Detect which cell encompasses the target text, then output its [x, y] center coordinate. 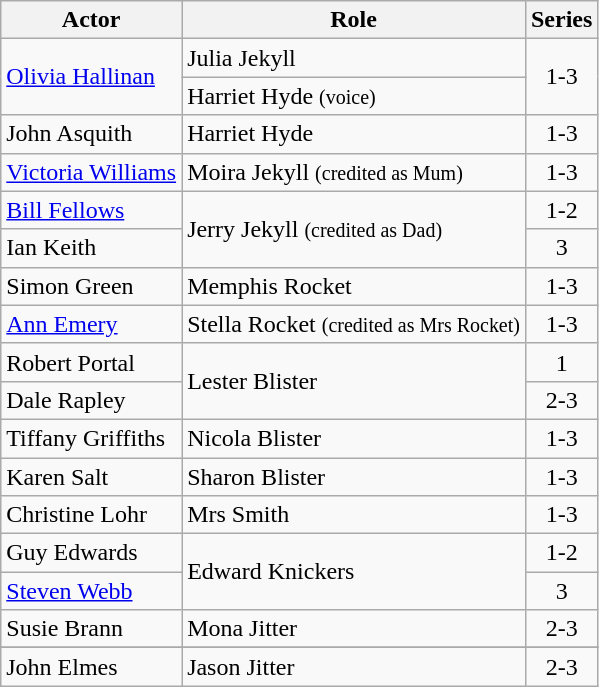
Jason Jitter [354, 667]
Simon Green [92, 286]
1 [561, 362]
Julia Jekyll [354, 58]
Series [561, 20]
Bill Fellows [92, 210]
Lester Blister [354, 381]
Mona Jitter [354, 629]
Karen Salt [92, 477]
John Asquith [92, 134]
Jerry Jekyll (credited as Dad) [354, 229]
Stella Rocket (credited as Mrs Rocket) [354, 324]
Moira Jekyll (credited as Mum) [354, 172]
Edward Knickers [354, 572]
Actor [92, 20]
Guy Edwards [92, 553]
Olivia Hallinan [92, 77]
Victoria Williams [92, 172]
John Elmes [92, 667]
Harriet Hyde [354, 134]
Steven Webb [92, 591]
Sharon Blister [354, 477]
Memphis Rocket [354, 286]
Harriet Hyde (voice) [354, 96]
Susie Brann [92, 629]
Mrs Smith [354, 515]
Dale Rapley [92, 400]
Nicola Blister [354, 438]
Tiffany Griffiths [92, 438]
Christine Lohr [92, 515]
Role [354, 20]
Robert Portal [92, 362]
Ian Keith [92, 248]
Ann Emery [92, 324]
